From the cell containing the given text, extract its center point as (X, Y) coordinate. 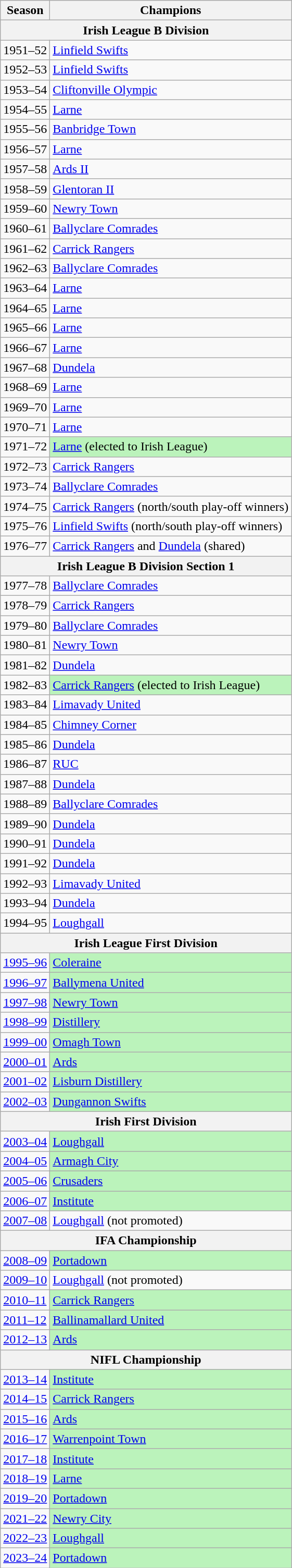
1954–55 (25, 109)
2007–08 (25, 1221)
1961–62 (25, 249)
Distillery (171, 1022)
1956–57 (25, 149)
Glentoran II (171, 189)
2021–22 (25, 1518)
Irish League B Division (146, 30)
Chimney Corner (171, 725)
1967–68 (25, 367)
1974–75 (25, 506)
2001–02 (25, 1082)
Cliftonville Olympic (171, 90)
2003–04 (25, 1141)
1963–64 (25, 288)
NIFL Championship (146, 1359)
1972–73 (25, 467)
1964–65 (25, 308)
Warrenpoint Town (171, 1439)
1970–71 (25, 427)
1986–87 (25, 764)
1985–86 (25, 744)
2018–19 (25, 1478)
1994–95 (25, 923)
1969–70 (25, 407)
2012–13 (25, 1340)
Crusaders (171, 1181)
1990–91 (25, 843)
1997–98 (25, 1002)
1999–00 (25, 1042)
1991–92 (25, 863)
Coleraine (171, 963)
2011–12 (25, 1320)
1982–83 (25, 685)
1983–84 (25, 705)
1975–76 (25, 526)
Irish League B Division Section 1 (146, 566)
2009–10 (25, 1280)
1977–78 (25, 586)
2005–06 (25, 1181)
1981–82 (25, 665)
Season (25, 10)
2017–18 (25, 1459)
2000–01 (25, 1062)
1955–56 (25, 129)
Banbridge Town (171, 129)
2004–05 (25, 1161)
1968–69 (25, 387)
2002–03 (25, 1101)
1960–61 (25, 228)
1973–74 (25, 486)
1953–54 (25, 90)
1978–79 (25, 606)
1987–88 (25, 784)
1959–60 (25, 209)
1958–59 (25, 189)
2010–11 (25, 1300)
1951–52 (25, 50)
2006–07 (25, 1200)
2019–20 (25, 1498)
1979–80 (25, 626)
Irish First Division (146, 1121)
1995–96 (25, 963)
RUC (171, 764)
Carrick Rangers (elected to Irish League) (171, 685)
1989–90 (25, 824)
Irish League First Division (146, 943)
1952–53 (25, 70)
Armagh City (171, 1161)
Ards II (171, 169)
Carrick Rangers and Dundela (shared) (171, 546)
Carrick Rangers (north/south play-off winners) (171, 506)
Lisburn Distillery (171, 1082)
1976–77 (25, 546)
1965–66 (25, 328)
1993–94 (25, 903)
Linfield Swifts (north/south play-off winners) (171, 526)
Dungannon Swifts (171, 1101)
1988–89 (25, 804)
1962–63 (25, 268)
Larne (elected to Irish League) (171, 447)
2008–09 (25, 1260)
2015–16 (25, 1419)
2014–15 (25, 1399)
1980–81 (25, 645)
Ballinamallard United (171, 1320)
2023–24 (25, 1558)
1996–97 (25, 983)
Champions (171, 10)
1957–58 (25, 169)
Ballymena United (171, 983)
Newry City (171, 1518)
2016–17 (25, 1439)
2013–14 (25, 1379)
1998–99 (25, 1022)
1966–67 (25, 348)
2022–23 (25, 1538)
1971–72 (25, 447)
IFA Championship (146, 1241)
Omagh Town (171, 1042)
1992–93 (25, 884)
1984–85 (25, 725)
